Identify which cell holds the provided text, then report its [X, Y] central coordinate. 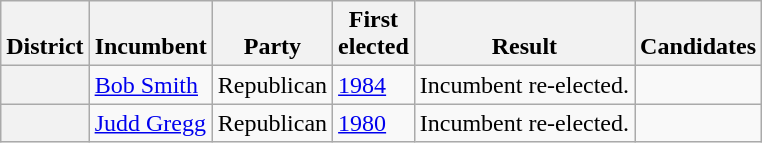
Bob Smith [150, 85]
Result [524, 34]
Candidates [698, 34]
1984 [374, 85]
Incumbent [150, 34]
District [45, 34]
Firstelected [374, 34]
Judd Gregg [150, 123]
Party [272, 34]
1980 [374, 123]
